Determine the (x, y) coordinate at the center of the cell enclosing the given text.  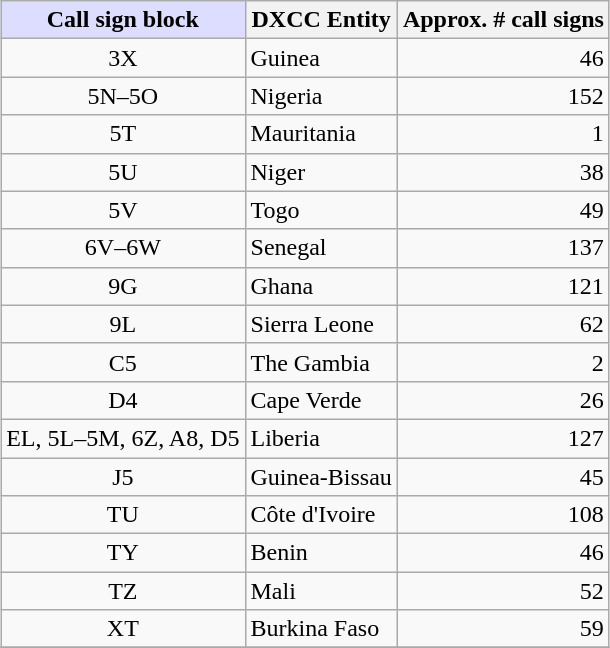
9L (123, 324)
3X (123, 58)
152 (503, 96)
Niger (321, 172)
52 (503, 591)
Benin (321, 553)
Ghana (321, 286)
6V–6W (123, 248)
45 (503, 477)
Sierra Leone (321, 324)
Guinea (321, 58)
Approx. # call signs (503, 20)
121 (503, 286)
Call sign block (123, 20)
D4 (123, 400)
Guinea-Bissau (321, 477)
Mauritania (321, 134)
137 (503, 248)
Cape Verde (321, 400)
EL, 5L–5M, 6Z, A8, D5 (123, 438)
5U (123, 172)
TZ (123, 591)
TU (123, 515)
59 (503, 629)
C5 (123, 362)
26 (503, 400)
XT (123, 629)
DXCC Entity (321, 20)
Burkina Faso (321, 629)
62 (503, 324)
9G (123, 286)
1 (503, 134)
Mali (321, 591)
38 (503, 172)
Senegal (321, 248)
5N–5O (123, 96)
2 (503, 362)
TY (123, 553)
The Gambia (321, 362)
Togo (321, 210)
108 (503, 515)
5V (123, 210)
J5 (123, 477)
49 (503, 210)
Côte d'Ivoire (321, 515)
Nigeria (321, 96)
5T (123, 134)
127 (503, 438)
Liberia (321, 438)
